For the text-containing cell, return its midpoint in (X, Y) coordinate format. 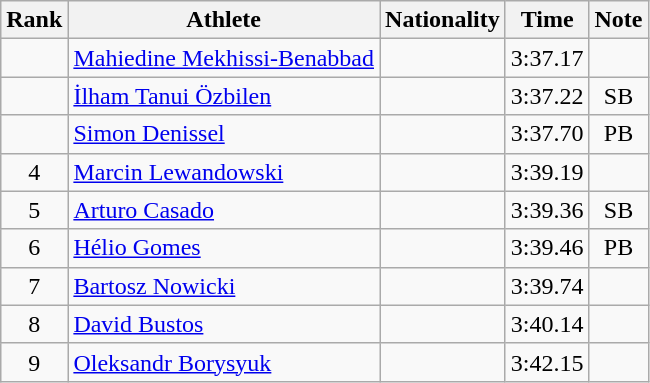
İlham Tanui Özbilen (224, 96)
5 (34, 210)
6 (34, 248)
Athlete (224, 20)
Simon Denissel (224, 134)
3:39.36 (547, 210)
Note (618, 20)
3:37.17 (547, 58)
3:42.15 (547, 362)
Nationality (443, 20)
9 (34, 362)
8 (34, 324)
4 (34, 172)
Marcin Lewandowski (224, 172)
Rank (34, 20)
3:40.14 (547, 324)
3:37.22 (547, 96)
3:37.70 (547, 134)
Hélio Gomes (224, 248)
3:39.46 (547, 248)
Oleksandr Borysyuk (224, 362)
3:39.19 (547, 172)
Arturo Casado (224, 210)
David Bustos (224, 324)
Time (547, 20)
7 (34, 286)
3:39.74 (547, 286)
Bartosz Nowicki (224, 286)
Mahiedine Mekhissi-Benabbad (224, 58)
